Identify which cell holds the provided text, then report its (x, y) central coordinate. 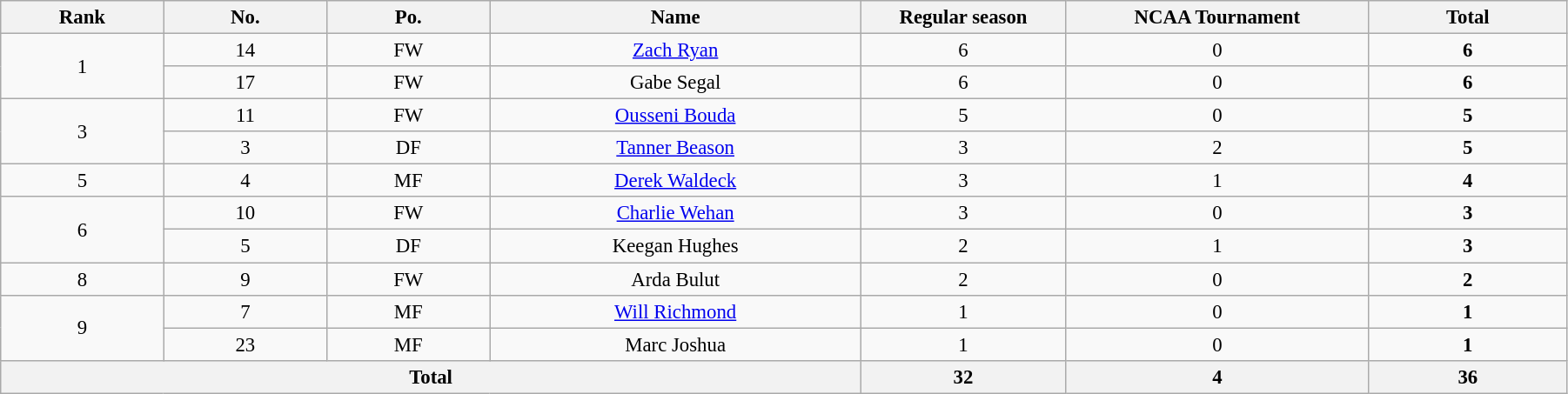
36 (1467, 377)
Derek Waldeck (675, 181)
Regular season (962, 17)
14 (245, 50)
Keegan Hughes (675, 246)
7 (245, 311)
17 (245, 83)
Rank (82, 17)
No. (245, 17)
Charlie Wehan (675, 213)
Marc Joshua (675, 344)
Po. (409, 17)
NCAA Tournament (1217, 17)
32 (962, 377)
10 (245, 213)
8 (82, 279)
Name (675, 17)
Gabe Segal (675, 83)
Zach Ryan (675, 50)
Ousseni Bouda (675, 116)
Will Richmond (675, 311)
23 (245, 344)
Tanner Beason (675, 148)
11 (245, 116)
Arda Bulut (675, 279)
